Locate the cell with the specified text and output its [X, Y] center coordinate. 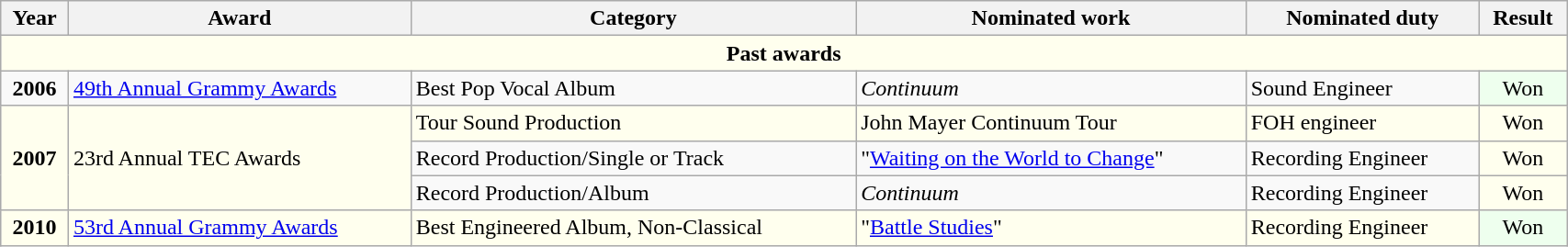
Best Engineered Album, Non-Classical [633, 228]
FOH engineer [1362, 123]
2006 [35, 88]
Result [1523, 18]
Year [35, 18]
"Waiting on the World to Change" [1051, 158]
John Mayer Continuum Tour [1051, 123]
49th Annual Grammy Awards [239, 88]
Award [239, 18]
Sound Engineer [1362, 88]
23rd Annual TEC Awards [239, 158]
Category [633, 18]
Past awards [784, 53]
Tour Sound Production [633, 123]
2007 [35, 158]
Nominated duty [1362, 18]
Record Production/Single or Track [633, 158]
53rd Annual Grammy Awards [239, 228]
"Battle Studies" [1051, 228]
Record Production/Album [633, 193]
Best Pop Vocal Album [633, 88]
Nominated work [1051, 18]
2010 [35, 228]
